Extract the (x, y) coordinate from the center of the cell holding the provided text.  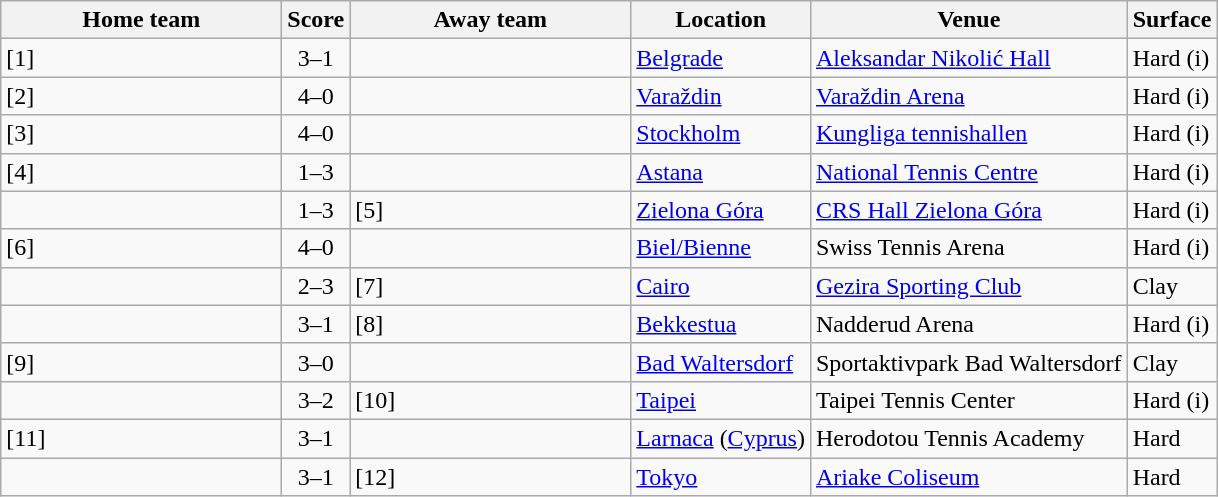
[7] (490, 286)
[5] (490, 210)
[12] (490, 477)
[4] (142, 172)
Taipei Tennis Center (968, 400)
[8] (490, 324)
Score (316, 20)
Taipei (721, 400)
Larnaca (Cyprus) (721, 438)
Away team (490, 20)
Cairo (721, 286)
Varaždin Arena (968, 96)
Zielona Góra (721, 210)
Varaždin (721, 96)
Sportaktivpark Bad Waltersdorf (968, 362)
2–3 (316, 286)
Aleksandar Nikolić Hall (968, 58)
Belgrade (721, 58)
Herodotou Tennis Academy (968, 438)
Biel/Bienne (721, 248)
3–2 (316, 400)
Nadderud Arena (968, 324)
Venue (968, 20)
Tokyo (721, 477)
[9] (142, 362)
Kungliga tennishallen (968, 134)
[6] (142, 248)
Swiss Tennis Arena (968, 248)
[11] (142, 438)
Astana (721, 172)
Bekkestua (721, 324)
National Tennis Centre (968, 172)
Home team (142, 20)
Bad Waltersdorf (721, 362)
Location (721, 20)
[2] (142, 96)
3–0 (316, 362)
Stockholm (721, 134)
[1] (142, 58)
[3] (142, 134)
Gezira Sporting Club (968, 286)
Surface (1172, 20)
CRS Hall Zielona Góra (968, 210)
[10] (490, 400)
Ariake Coliseum (968, 477)
